Return the [X, Y] coordinate for the center point of the cell that contains the specified text.  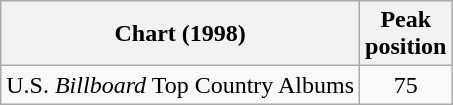
U.S. Billboard Top Country Albums [180, 85]
75 [406, 85]
Peakposition [406, 34]
Chart (1998) [180, 34]
